Return the (X, Y) coordinate for the center point of the cell that contains the specified text.  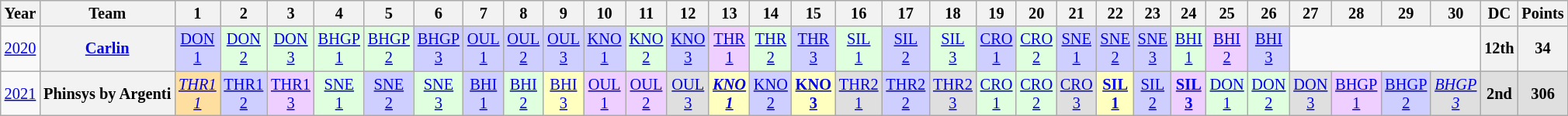
12 (688, 13)
11 (647, 13)
DC (1499, 13)
6 (439, 13)
THR1 (730, 49)
Team (107, 13)
THR12 (244, 94)
2020 (20, 49)
30 (1455, 13)
THR21 (859, 94)
Phinsys by Argenti (107, 94)
306 (1543, 94)
THR22 (907, 94)
25 (1227, 13)
5 (389, 13)
9 (564, 13)
14 (771, 13)
29 (1406, 13)
7 (484, 13)
THR11 (197, 94)
28 (1356, 13)
8 (524, 13)
THR2 (771, 49)
24 (1189, 13)
Year (20, 13)
15 (813, 13)
THR13 (290, 94)
20 (1036, 13)
Carlin (107, 49)
1 (197, 13)
19 (997, 13)
13 (730, 13)
THR3 (813, 49)
23 (1153, 13)
Points (1543, 13)
22 (1115, 13)
THR23 (953, 94)
16 (859, 13)
2021 (20, 94)
10 (605, 13)
34 (1543, 49)
3 (290, 13)
26 (1269, 13)
2nd (1499, 94)
27 (1310, 13)
18 (953, 13)
CRO3 (1077, 94)
17 (907, 13)
12th (1499, 49)
2 (244, 13)
4 (339, 13)
21 (1077, 13)
